Scan for the cell matching the given text and deliver its [x, y] coordinate at center. 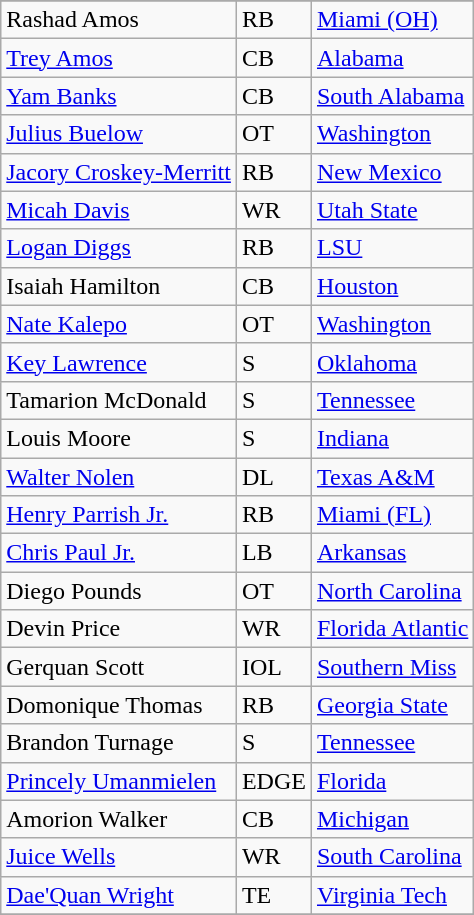
Brandon Turnage [119, 743]
New Mexico [392, 172]
Chris Paul Jr. [119, 553]
Julius Buelow [119, 134]
LSU [392, 248]
Louis Moore [119, 438]
Amorion Walker [119, 819]
Jacory Croskey-Merritt [119, 172]
Domonique Thomas [119, 705]
South Carolina [392, 857]
Princely Umanmielen [119, 781]
Rashad Amos [119, 20]
Florida [392, 781]
Texas A&M [392, 477]
Houston [392, 286]
Oklahoma [392, 362]
EDGE [274, 781]
Georgia State [392, 705]
LB [274, 553]
Isaiah Hamilton [119, 286]
Virginia Tech [392, 895]
Trey Amos [119, 58]
Walter Nolen [119, 477]
Juice Wells [119, 857]
Gerquan Scott [119, 667]
Logan Diggs [119, 248]
TE [274, 895]
Miami (OH) [392, 20]
Miami (FL) [392, 515]
Dae'Quan Wright [119, 895]
IOL [274, 667]
Yam Banks [119, 96]
Diego Pounds [119, 591]
Tamarion McDonald [119, 400]
Micah Davis [119, 210]
Arkansas [392, 553]
DL [274, 477]
Nate Kalepo [119, 324]
Michigan [392, 819]
Florida Atlantic [392, 629]
Indiana [392, 438]
South Alabama [392, 96]
North Carolina [392, 591]
Alabama [392, 58]
Utah State [392, 210]
Southern Miss [392, 667]
Devin Price [119, 629]
Henry Parrish Jr. [119, 515]
Key Lawrence [119, 362]
